Return (x, y) of the center of cell containing provided text 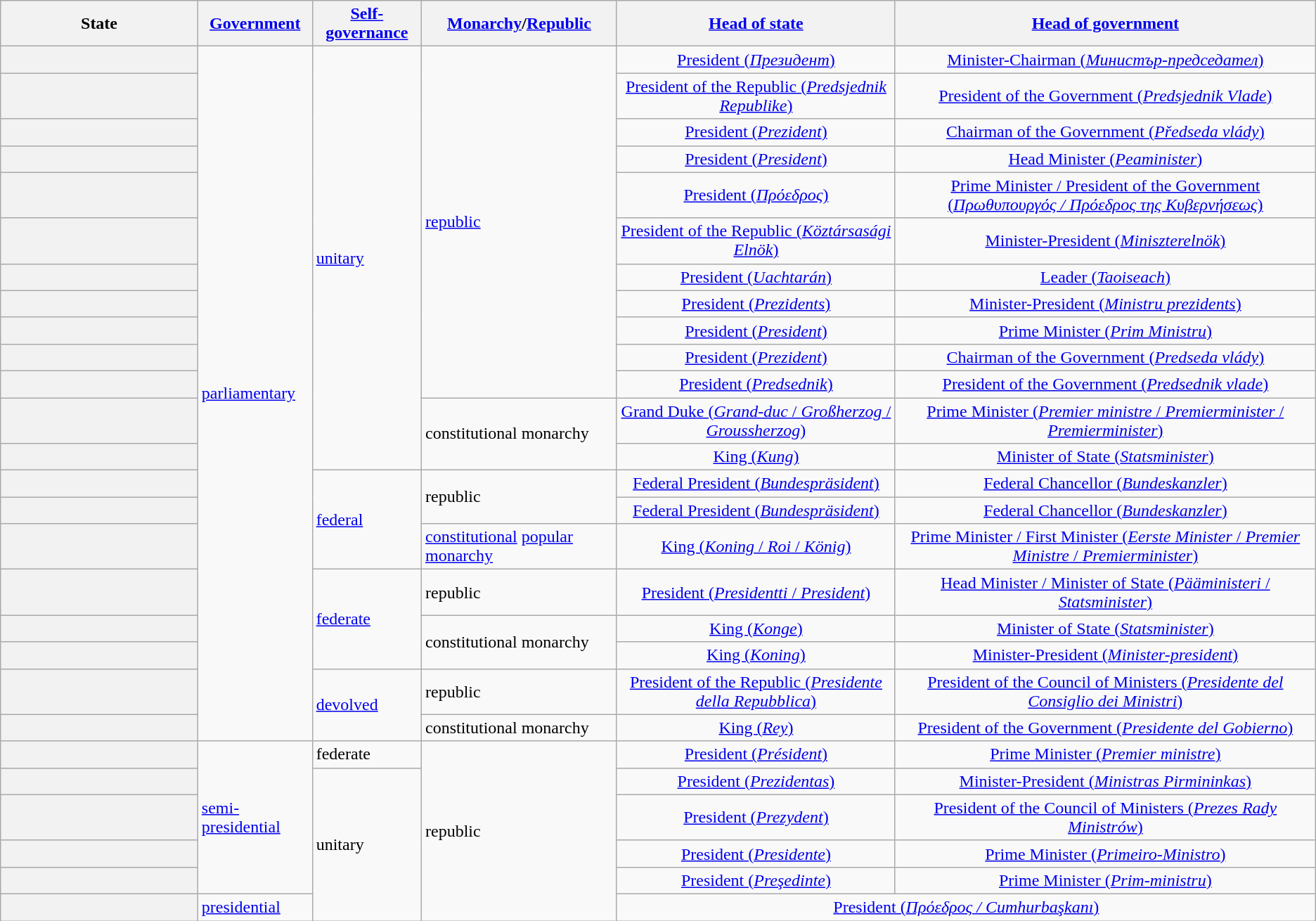
Prime Minister (Primeiro-Ministro) (1105, 854)
presidential (254, 907)
President of the Republic (Presidente della Repubblica) (756, 692)
Minister-Chairman (Министър-председател) (1105, 60)
parliamentary (254, 394)
Minister-President (Ministras Pirmininkas) (1105, 781)
President (Πρόεδρος) (756, 195)
King (Koning) (756, 655)
President (Presidentti / President) (756, 592)
President (Prezidents) (756, 304)
King (Kung) (756, 457)
Prime Minister (Premier ministre / Premierminister / Premierminister) (1105, 420)
Head of government (1105, 24)
President of the Republic (Köztársasági Elnök) (756, 240)
President (Predsednik) (756, 384)
federal (367, 520)
State (100, 24)
Minister-President (Minister-president) (1105, 655)
President (Prezydent) (756, 817)
President of the Government (Predsednik vlade) (1105, 384)
Prime Minister (Prim-ministru) (1105, 880)
President (Prezidentas) (756, 781)
President of the Republic (Predsjednik Republike) (756, 96)
King (Koning / Roi / König) (756, 547)
President (Президент) (756, 60)
Minister-President (Miniszterelnök) (1105, 240)
President of the Government (Predsjednik Vlade) (1105, 96)
Chairman of the Government (Předseda vlády) (1105, 132)
President (Preşedinte) (756, 880)
King (Konge) (756, 629)
Monarchy/Republic (520, 24)
Head of state (756, 24)
Prime Minister (Prim Ministru) (1105, 330)
President (Président) (756, 754)
President (Πρόεδρος / Cumhurbaşkanı) (966, 907)
President (Uachtarán) (756, 277)
President of the Council of Ministers (Prezes Rady Ministrów) (1105, 817)
devolved (367, 704)
Head Minister / Minister of State (Pääministeri / Statsminister) (1105, 592)
Grand Duke (Grand-duc / Großherzog / Groussherzog) (756, 420)
Head Minister (Peaminister) (1105, 159)
Minister-President (Ministru prezidents) (1105, 304)
Government (254, 24)
Self-governance (367, 24)
Prime Minister (Premier ministre) (1105, 754)
King (Rey) (756, 728)
President (Presidente) (756, 854)
constitutional popular monarchy (520, 547)
Prime Minister / President of the Government (Πρωθυπουργός / Πρόεδρος της Κυβερνήσεως) (1105, 195)
Prime Minister / First Minister (Eerste Minister / Premier Ministre / Premierminister) (1105, 547)
semi-presidential (254, 817)
Leader (Taoiseach) (1105, 277)
Chairman of the Government (Predseda vlády) (1105, 357)
President of the Council of Ministers (Presidente del Consiglio dei Ministri) (1105, 692)
President of the Government (Presidente del Gobierno) (1105, 728)
